For the text-containing cell, return its midpoint in (x, y) coordinate format. 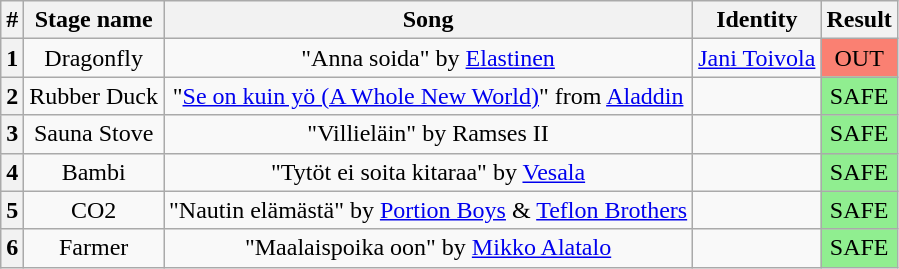
Farmer (94, 248)
"Tytöt ei soita kitaraa" by Vesala (428, 172)
Sauna Stove (94, 134)
4 (12, 172)
1 (12, 58)
3 (12, 134)
Dragonfly (94, 58)
5 (12, 210)
Jani Toivola (757, 58)
"Villieläin" by Ramses II (428, 134)
Result (859, 20)
2 (12, 96)
6 (12, 248)
Song (428, 20)
Rubber Duck (94, 96)
"Anna soida" by Elastinen (428, 58)
Identity (757, 20)
CO2 (94, 210)
"Nautin elämästä" by Portion Boys & Teflon Brothers (428, 210)
OUT (859, 58)
# (12, 20)
"Maalaispoika oon" by Mikko Alatalo (428, 248)
Stage name (94, 20)
"Se on kuin yö (A Whole New World)" from Aladdin (428, 96)
Bambi (94, 172)
